Provide the (X, Y) coordinate of the cell's center where the given text is located.  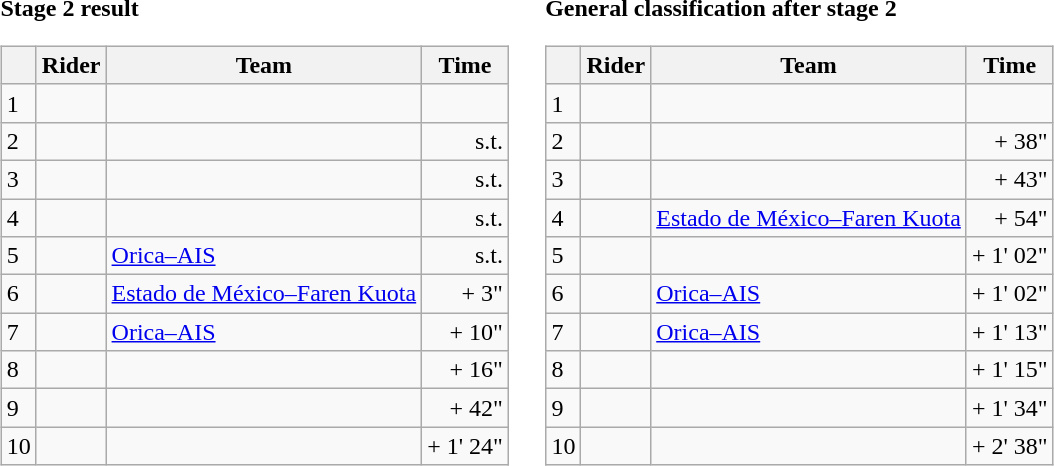
+ 54" (1010, 217)
+ 43" (1010, 179)
+ 42" (466, 408)
+ 1' 34" (1010, 408)
+ 10" (466, 332)
+ 1' 24" (466, 446)
+ 16" (466, 370)
+ 3" (466, 294)
+ 1' 13" (1010, 332)
+ 1' 15" (1010, 370)
+ 38" (1010, 141)
+ 2' 38" (1010, 446)
